Output the (X, Y) coordinate of the center of the cell containing the given text.  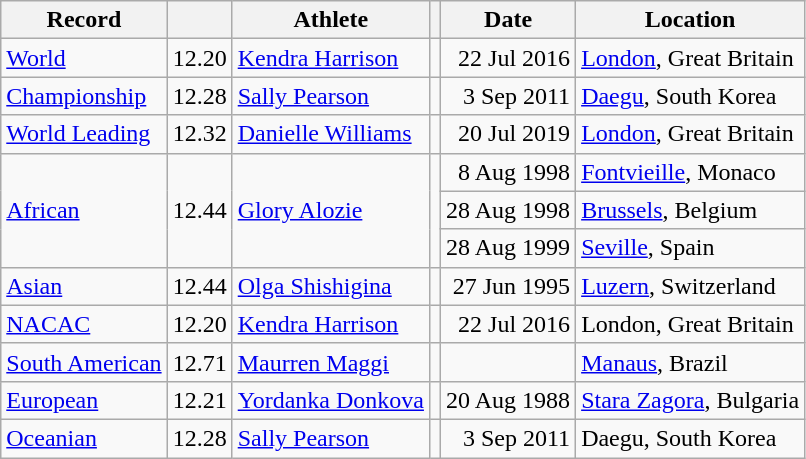
Date (508, 20)
Asian (84, 286)
12.32 (200, 134)
28 Aug 1998 (508, 210)
27 Jun 1995 (508, 286)
African (84, 210)
Maurren Maggi (330, 362)
Oceanian (84, 438)
Luzern, Switzerland (690, 286)
Location (690, 20)
Seville, Spain (690, 248)
20 Aug 1988 (508, 400)
Manaus, Brazil (690, 362)
Glory Alozie (330, 210)
Yordanka Donkova (330, 400)
Championship (84, 96)
European (84, 400)
Athlete (330, 20)
12.21 (200, 400)
12.71 (200, 362)
South American (84, 362)
Stara Zagora, Bulgaria (690, 400)
8 Aug 1998 (508, 172)
Danielle Williams (330, 134)
Fontvieille, Monaco (690, 172)
Brussels, Belgium (690, 210)
Olga Shishigina (330, 286)
NACAC (84, 324)
World (84, 58)
20 Jul 2019 (508, 134)
28 Aug 1999 (508, 248)
Record (84, 20)
World Leading (84, 134)
